Provide the (x, y) coordinate of the cell's center where the given text is located.  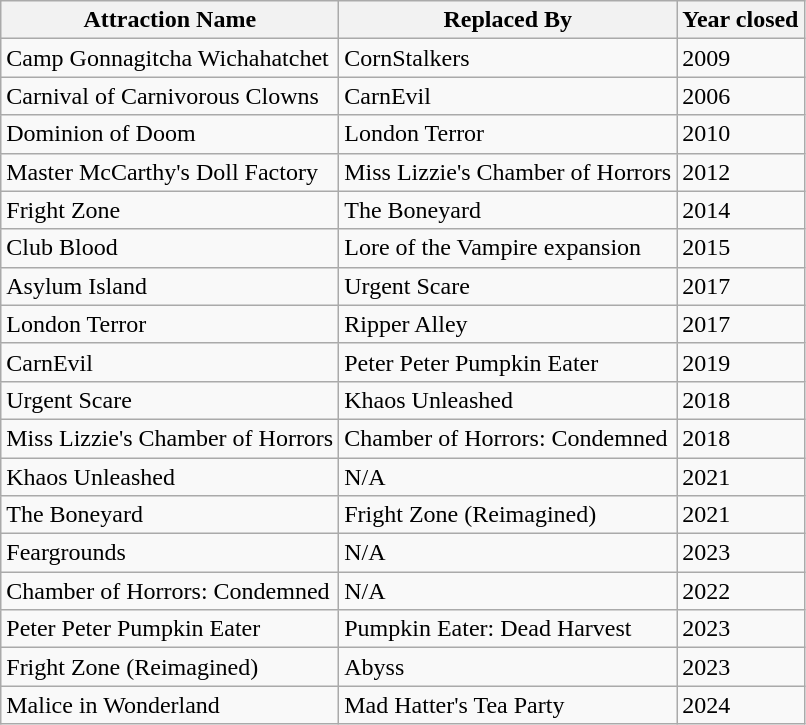
Malice in Wonderland (170, 705)
CornStalkers (508, 58)
Attraction Name (170, 20)
2006 (740, 96)
Ripper Alley (508, 324)
Carnival of Carnivorous Clowns (170, 96)
Abyss (508, 667)
2010 (740, 134)
2019 (740, 362)
Replaced By (508, 20)
Fright Zone (170, 210)
Feargrounds (170, 553)
2015 (740, 248)
2024 (740, 705)
Club Blood (170, 248)
Dominion of Doom (170, 134)
Mad Hatter's Tea Party (508, 705)
2012 (740, 172)
Lore of the Vampire expansion (508, 248)
Camp Gonnagitcha Wichahatchet (170, 58)
2014 (740, 210)
Asylum Island (170, 286)
2022 (740, 591)
Master McCarthy's Doll Factory (170, 172)
2009 (740, 58)
Year closed (740, 20)
Pumpkin Eater: Dead Harvest (508, 629)
